Detect which cell encompasses the target text, then output its (x, y) center coordinate. 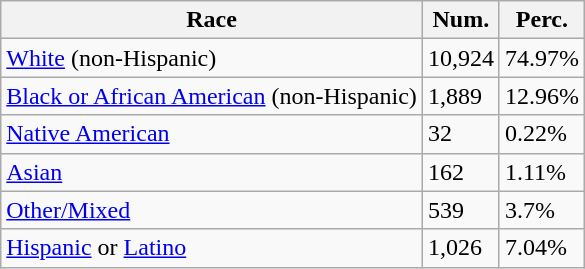
0.22% (542, 134)
Other/Mixed (212, 210)
Native American (212, 134)
1,889 (460, 96)
Asian (212, 172)
12.96% (542, 96)
Race (212, 20)
Black or African American (non-Hispanic) (212, 96)
74.97% (542, 58)
10,924 (460, 58)
White (non-Hispanic) (212, 58)
32 (460, 134)
3.7% (542, 210)
162 (460, 172)
Perc. (542, 20)
7.04% (542, 248)
539 (460, 210)
1,026 (460, 248)
Num. (460, 20)
Hispanic or Latino (212, 248)
1.11% (542, 172)
